Provide the [x, y] coordinate of the cell's center where the given text is located.  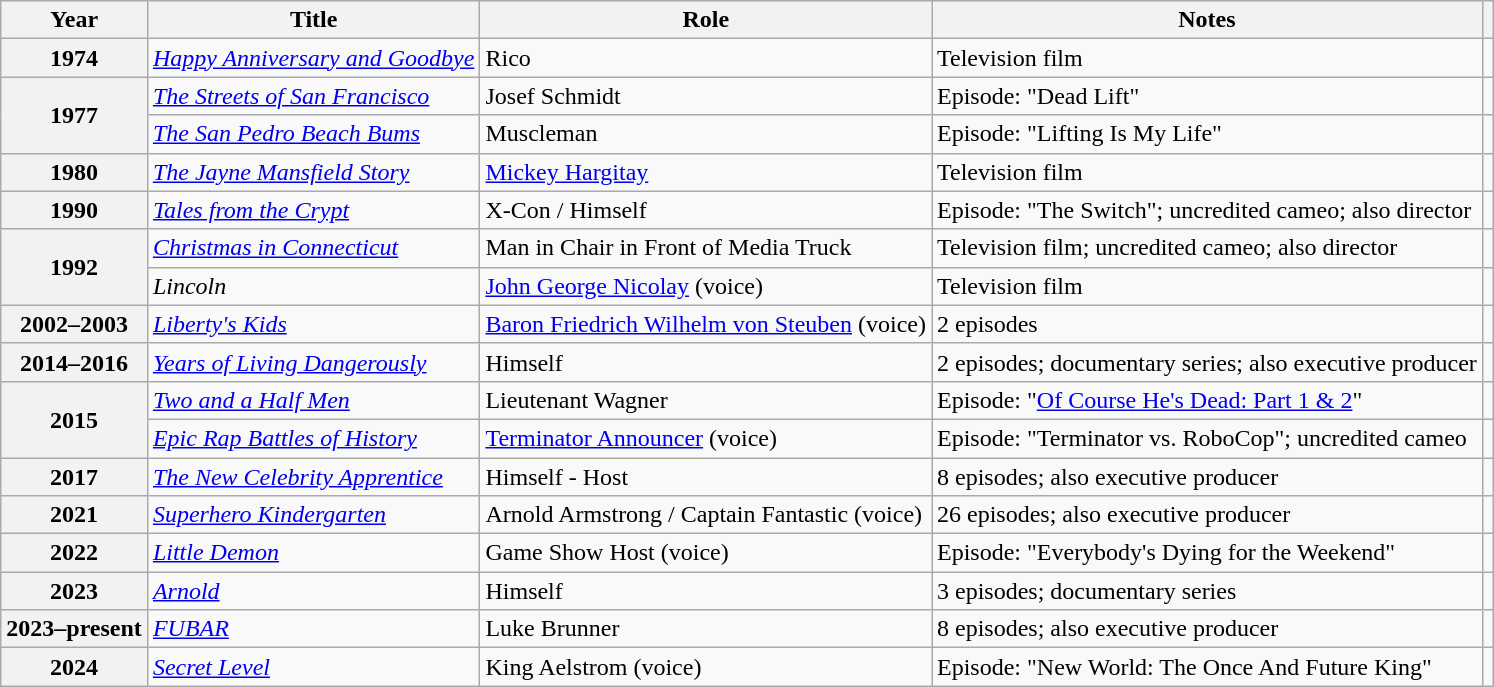
Little Demon [314, 553]
Episode: "Of Course He's Dead: Part 1 & 2" [1208, 400]
2 episodes [1208, 324]
Secret Level [314, 667]
Episode: "Everybody's Dying for the Weekend" [1208, 553]
The New Celebrity Apprentice [314, 477]
1992 [74, 267]
Happy Anniversary and Goodbye [314, 58]
Tales from the Crypt [314, 210]
X-Con / Himself [706, 210]
Arnold Armstrong / Captain Fantastic (voice) [706, 515]
3 episodes; documentary series [1208, 591]
Episode: "New World: The Once And Future King" [1208, 667]
Himself - Host [706, 477]
26 episodes; also executive producer [1208, 515]
The Jayne Mansfield Story [314, 172]
2021 [74, 515]
2 episodes; documentary series; also executive producer [1208, 362]
Terminator Announcer (voice) [706, 438]
Arnold [314, 591]
Liberty's Kids [314, 324]
Mickey Hargitay [706, 172]
Superhero Kindergarten [314, 515]
Year [74, 20]
Episode: "Dead Lift" [1208, 96]
Role [706, 20]
1977 [74, 115]
The Streets of San Francisco [314, 96]
Josef Schmidt [706, 96]
2024 [74, 667]
2023 [74, 591]
Episode: "Lifting Is My Life" [1208, 134]
King Aelstrom (voice) [706, 667]
2023–present [74, 629]
Episode: "The Switch"; uncredited cameo; also director [1208, 210]
Title [314, 20]
John George Nicolay (voice) [706, 286]
1974 [74, 58]
Epic Rap Battles of History [314, 438]
1990 [74, 210]
2015 [74, 419]
Television film; uncredited cameo; also director [1208, 248]
2022 [74, 553]
Episode: "Terminator vs. RoboCop"; uncredited cameo [1208, 438]
Luke Brunner [706, 629]
2014–2016 [74, 362]
2002–2003 [74, 324]
1980 [74, 172]
Muscleman [706, 134]
The San Pedro Beach Bums [314, 134]
2017 [74, 477]
Baron Friedrich Wilhelm von Steuben (voice) [706, 324]
FUBAR [314, 629]
Lincoln [314, 286]
Two and a Half Men [314, 400]
Years of Living Dangerously [314, 362]
Notes [1208, 20]
Game Show Host (voice) [706, 553]
Christmas in Connecticut [314, 248]
Man in Chair in Front of Media Truck [706, 248]
Lieutenant Wagner [706, 400]
Rico [706, 58]
